Search for the cell housing the specified text and yield its (x, y) center coordinate. 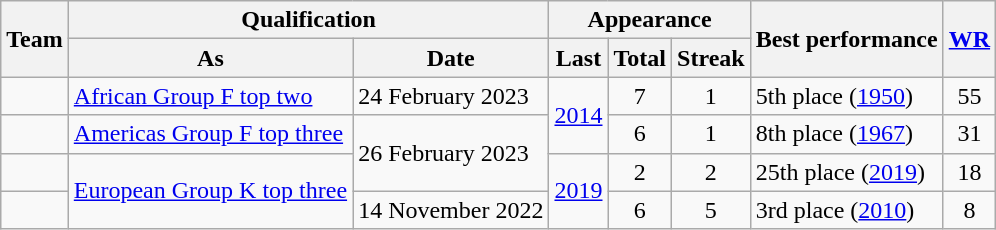
Appearance (650, 20)
WR (969, 39)
14 November 2022 (451, 210)
55 (969, 96)
25th place (2019) (846, 172)
8th place (1967) (846, 134)
31 (969, 134)
Total (640, 58)
2014 (578, 115)
26 February 2023 (451, 153)
8 (969, 210)
5th place (1950) (846, 96)
5 (712, 210)
Team (35, 39)
3rd place (2010) (846, 210)
African Group F top two (210, 96)
Qualification (308, 20)
Date (451, 58)
2019 (578, 191)
18 (969, 172)
As (210, 58)
Last (578, 58)
Americas Group F top three (210, 134)
European Group K top three (210, 191)
Streak (712, 58)
24 February 2023 (451, 96)
Best performance (846, 39)
7 (640, 96)
